Scan for the cell matching the given text and deliver its (X, Y) coordinate at center. 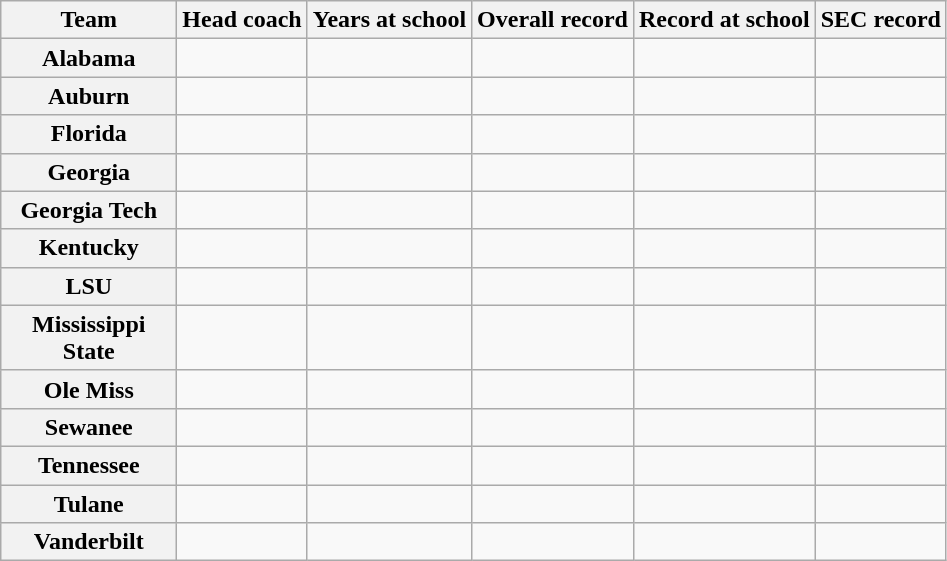
Mississippi State (89, 338)
Kentucky (89, 248)
Overall record (553, 20)
Georgia Tech (89, 210)
Auburn (89, 96)
Head coach (242, 20)
Alabama (89, 58)
Ole Miss (89, 389)
Years at school (389, 20)
SEC record (880, 20)
LSU (89, 286)
Georgia (89, 172)
Florida (89, 134)
Team (89, 20)
Tulane (89, 503)
Sewanee (89, 427)
Record at school (724, 20)
Vanderbilt (89, 542)
Tennessee (89, 465)
